Search for the cell housing the specified text and yield its (x, y) center coordinate. 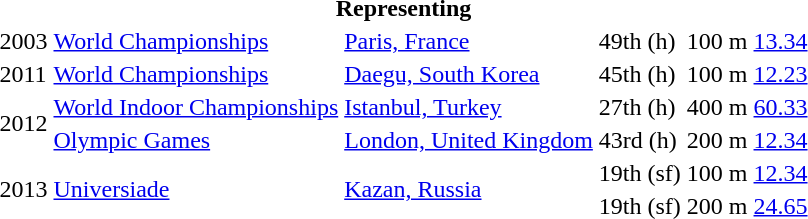
27th (h) (640, 107)
Istanbul, Turkey (469, 107)
45th (h) (640, 74)
43rd (h) (640, 140)
19th (sf) (640, 173)
World Indoor Championships (196, 107)
London, United Kingdom (469, 140)
400 m (717, 107)
Olympic Games (196, 140)
Daegu, South Korea (469, 74)
200 m (717, 140)
49th (h) (640, 41)
Paris, France (469, 41)
